Find where the given text appears and provide that cell's center as (X, Y) coordinate. 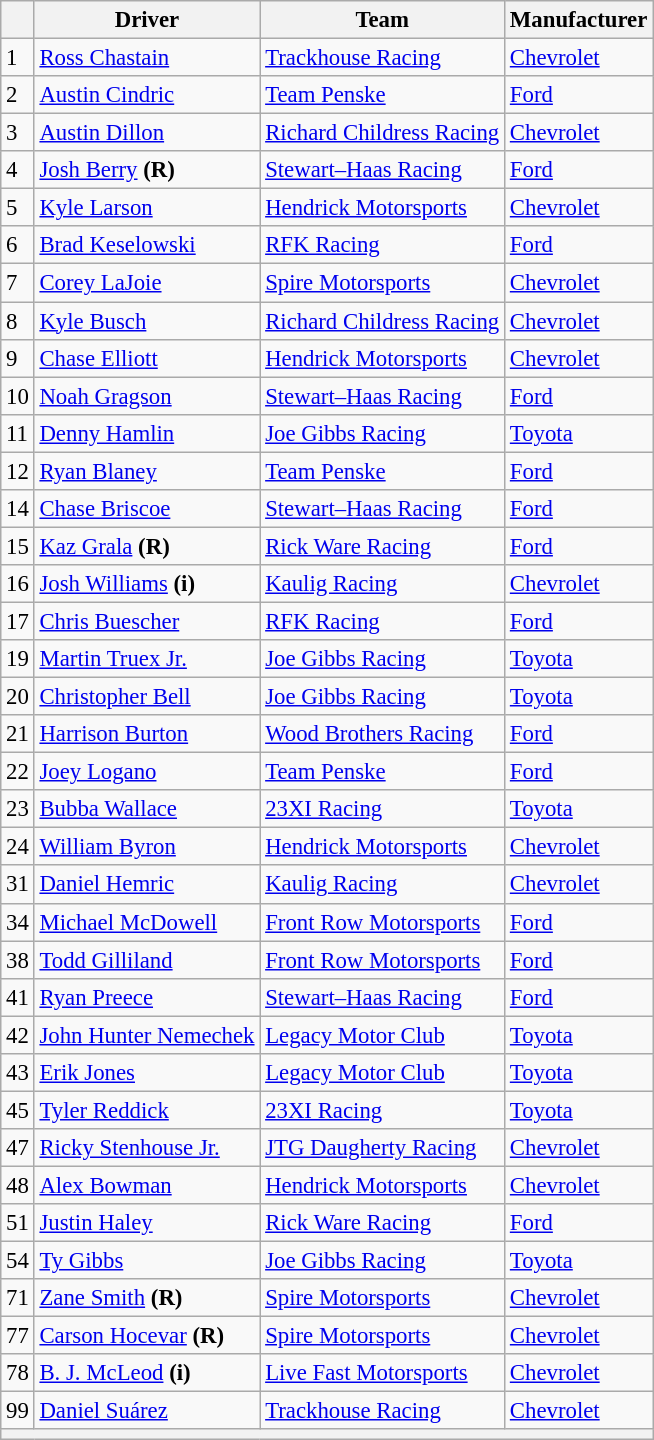
99 (18, 1411)
2 (18, 95)
Bubba Wallace (147, 809)
45 (18, 1110)
Chase Elliott (147, 358)
16 (18, 584)
47 (18, 1148)
31 (18, 885)
5 (18, 208)
9 (18, 358)
24 (18, 847)
17 (18, 621)
William Byron (147, 847)
43 (18, 1073)
54 (18, 1261)
Denny Hamlin (147, 433)
Justin Haley (147, 1223)
Team (382, 20)
Chris Buescher (147, 621)
4 (18, 170)
8 (18, 321)
Live Fast Motorsports (382, 1373)
Kyle Larson (147, 208)
Todd Gilliland (147, 960)
1 (18, 58)
Ryan Preece (147, 997)
Harrison Burton (147, 734)
48 (18, 1185)
41 (18, 997)
19 (18, 659)
Erik Jones (147, 1073)
Austin Cindric (147, 95)
John Hunter Nemechek (147, 1035)
77 (18, 1336)
23 (18, 809)
Ty Gibbs (147, 1261)
10 (18, 396)
78 (18, 1373)
Daniel Hemric (147, 885)
Daniel Suárez (147, 1411)
15 (18, 546)
Carson Hocevar (R) (147, 1336)
Josh Berry (R) (147, 170)
20 (18, 697)
Ricky Stenhouse Jr. (147, 1148)
Tyler Reddick (147, 1110)
22 (18, 772)
Ross Chastain (147, 58)
3 (18, 133)
42 (18, 1035)
38 (18, 960)
Alex Bowman (147, 1185)
6 (18, 245)
Joey Logano (147, 772)
Chase Briscoe (147, 509)
Kaz Grala (R) (147, 546)
Josh Williams (i) (147, 584)
Wood Brothers Racing (382, 734)
Zane Smith (R) (147, 1298)
Manufacturer (579, 20)
Christopher Bell (147, 697)
Austin Dillon (147, 133)
JTG Daugherty Racing (382, 1148)
Corey LaJoie (147, 283)
7 (18, 283)
Noah Gragson (147, 396)
Brad Keselowski (147, 245)
Martin Truex Jr. (147, 659)
34 (18, 922)
Michael McDowell (147, 922)
Driver (147, 20)
14 (18, 509)
Ryan Blaney (147, 471)
11 (18, 433)
B. J. McLeod (i) (147, 1373)
71 (18, 1298)
Kyle Busch (147, 321)
21 (18, 734)
12 (18, 471)
51 (18, 1223)
